Capture the cell that displays the provided text and extract its [x, y] central coordinate. 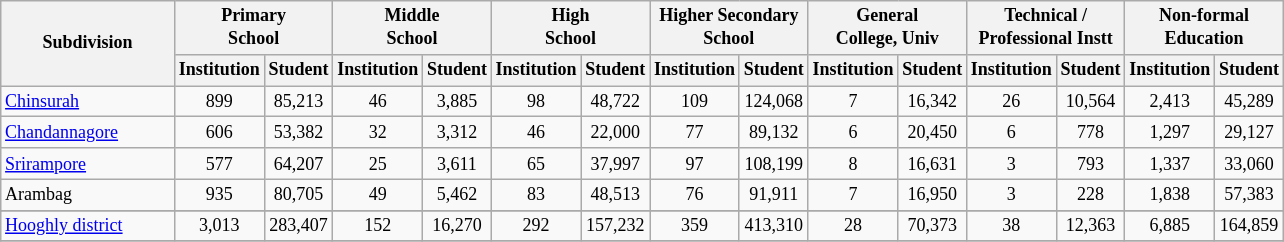
606 [219, 132]
935 [219, 194]
20,450 [932, 132]
91,911 [774, 194]
28 [853, 226]
5,462 [458, 194]
97 [695, 164]
Chandannagore [88, 132]
1,838 [1170, 194]
89,132 [774, 132]
2,413 [1170, 102]
MiddleSchool [412, 28]
83 [536, 194]
899 [219, 102]
228 [1090, 194]
3,611 [458, 164]
37,997 [616, 164]
22,000 [616, 132]
98 [536, 102]
HighSchool [570, 28]
292 [536, 226]
108,199 [774, 164]
53,382 [298, 132]
12,363 [1090, 226]
76 [695, 194]
45,289 [1250, 102]
Non-formalEducation [1204, 28]
GeneralCollege, Univ [887, 28]
Technical /Professional Instt [1045, 28]
109 [695, 102]
16,270 [458, 226]
157,232 [616, 226]
3,885 [458, 102]
Higher SecondarySchool [729, 28]
793 [1090, 164]
778 [1090, 132]
85,213 [298, 102]
33,060 [1250, 164]
164,859 [1250, 226]
Hooghly district [88, 226]
70,373 [932, 226]
8 [853, 164]
124,068 [774, 102]
80,705 [298, 194]
32 [378, 132]
48,513 [616, 194]
57,383 [1250, 194]
3,312 [458, 132]
65 [536, 164]
Chinsurah [88, 102]
26 [1011, 102]
48,722 [616, 102]
Srirampore [88, 164]
Subdivision [88, 44]
77 [695, 132]
64,207 [298, 164]
16,950 [932, 194]
152 [378, 226]
359 [695, 226]
PrimarySchool [253, 28]
49 [378, 194]
1,337 [1170, 164]
29,127 [1250, 132]
413,310 [774, 226]
16,631 [932, 164]
577 [219, 164]
1,297 [1170, 132]
Arambag [88, 194]
3,013 [219, 226]
6,885 [1170, 226]
38 [1011, 226]
25 [378, 164]
10,564 [1090, 102]
16,342 [932, 102]
283,407 [298, 226]
